Find where the given text appears and provide that cell's center as (x, y) coordinate. 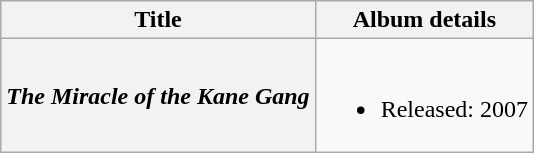
Released: 2007 (424, 96)
The Miracle of the Kane Gang (158, 96)
Title (158, 20)
Album details (424, 20)
